Extract the [x, y] coordinate from the center of the cell holding the provided text.  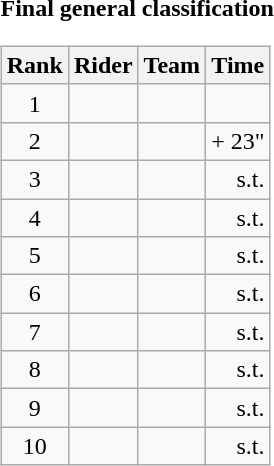
Rank [34, 65]
Time [238, 65]
9 [34, 408]
+ 23" [238, 141]
7 [34, 332]
10 [34, 446]
Rider [103, 65]
8 [34, 370]
Team [172, 65]
3 [34, 179]
6 [34, 294]
5 [34, 256]
4 [34, 217]
2 [34, 141]
1 [34, 103]
